Pinpoint the cell where the given text exists, returning its [X, Y] midpoint coordinate. 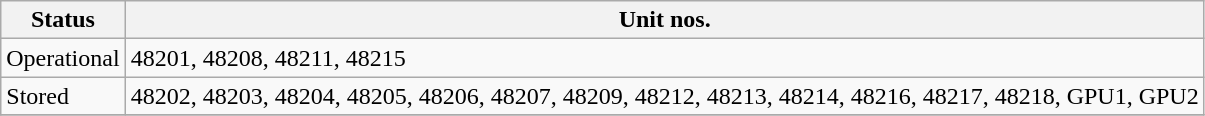
Unit nos. [664, 20]
Status [63, 20]
Stored [63, 96]
48201, 48208, 48211, 48215 [664, 58]
Operational [63, 58]
48202, 48203, 48204, 48205, 48206, 48207, 48209, 48212, 48213, 48214, 48216, 48217, 48218, GPU1, GPU2 [664, 96]
